Find where the given text appears and provide that cell's center as (X, Y) coordinate. 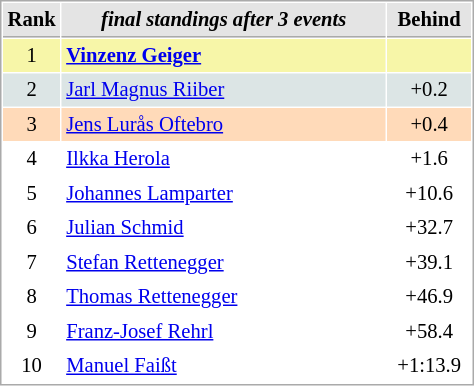
1 (32, 56)
10 (32, 366)
Manuel Faißt (224, 366)
+10.6 (429, 194)
Ilkka Herola (224, 158)
+1.6 (429, 158)
Thomas Rettenegger (224, 296)
final standings after 3 events (224, 20)
Johannes Lamparter (224, 194)
Jens Lurås Oftebro (224, 124)
Rank (32, 20)
4 (32, 158)
Stefan Rettenegger (224, 262)
Vinzenz Geiger (224, 56)
8 (32, 296)
Franz-Josef Rehrl (224, 332)
+32.7 (429, 228)
+1:13.9 (429, 366)
+58.4 (429, 332)
+46.9 (429, 296)
+0.2 (429, 90)
6 (32, 228)
+0.4 (429, 124)
5 (32, 194)
Jarl Magnus Riiber (224, 90)
9 (32, 332)
2 (32, 90)
7 (32, 262)
Behind (429, 20)
3 (32, 124)
Julian Schmid (224, 228)
+39.1 (429, 262)
